For the text-containing cell, return its midpoint in [X, Y] coordinate format. 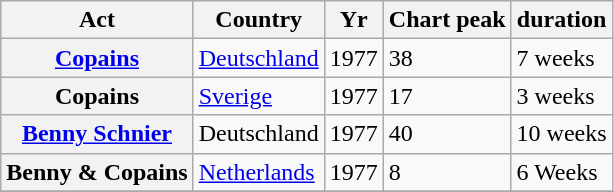
8 [447, 172]
17 [447, 96]
Country [258, 20]
Netherlands [258, 172]
40 [447, 134]
Chart peak [447, 20]
duration [562, 20]
Act [97, 20]
Benny Schnier [97, 134]
38 [447, 58]
3 weeks [562, 96]
10 weeks [562, 134]
Sverige [258, 96]
7 weeks [562, 58]
Benny & Copains [97, 172]
6 Weeks [562, 172]
Yr [354, 20]
